Scan for the cell matching the given text and deliver its (X, Y) coordinate at center. 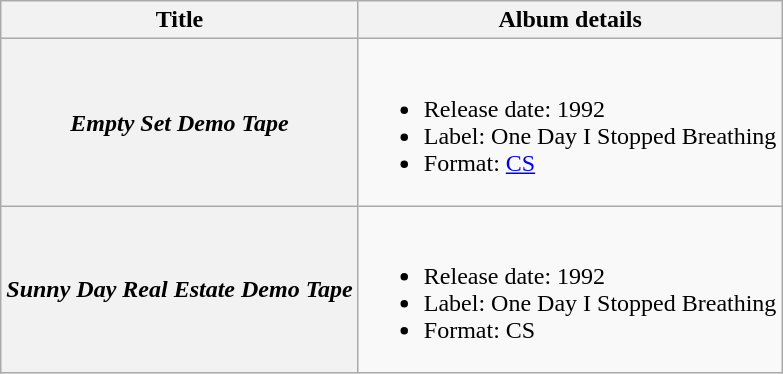
Sunny Day Real Estate Demo Tape (180, 290)
Empty Set Demo Tape (180, 122)
Title (180, 20)
Album details (570, 20)
